Return (X, Y) of the center of cell containing provided text 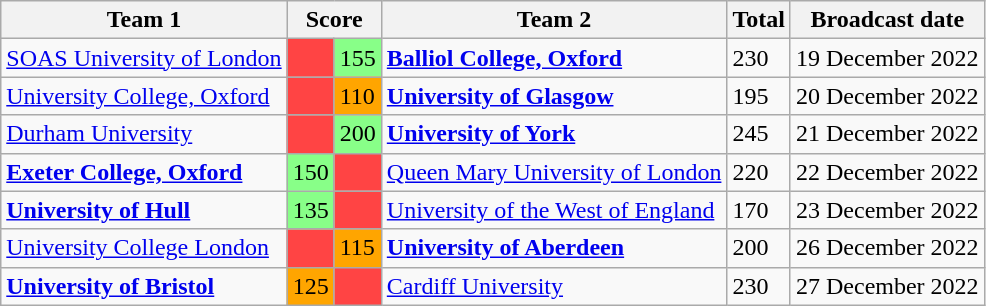
Team 2 (554, 20)
Exeter College, Oxford (144, 172)
University of Aberdeen (554, 248)
University College, Oxford (144, 96)
Balliol College, Oxford (554, 58)
Cardiff University (554, 286)
University of York (554, 134)
26 December 2022 (887, 248)
135 (310, 210)
University of Glasgow (554, 96)
Score (334, 20)
155 (358, 58)
150 (310, 172)
Broadcast date (887, 20)
110 (358, 96)
Total (759, 20)
22 December 2022 (887, 172)
University of Bristol (144, 286)
220 (759, 172)
195 (759, 96)
21 December 2022 (887, 134)
University of Hull (144, 210)
245 (759, 134)
SOAS University of London (144, 58)
170 (759, 210)
University College London (144, 248)
27 December 2022 (887, 286)
125 (310, 286)
Durham University (144, 134)
20 December 2022 (887, 96)
Team 1 (144, 20)
23 December 2022 (887, 210)
19 December 2022 (887, 58)
115 (358, 248)
University of the West of England (554, 210)
Queen Mary University of London (554, 172)
